Extract the [x, y] coordinate from the center of the cell holding the provided text.  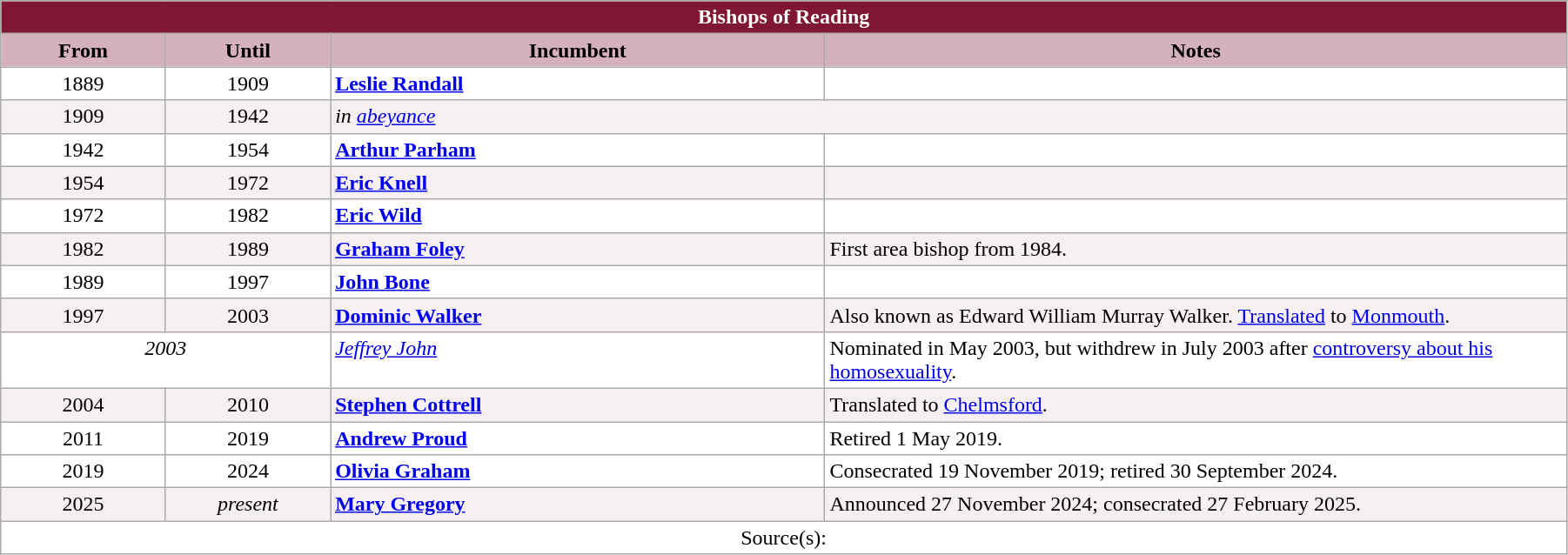
Arthur Parham [578, 150]
Translated to Chelmsford. [1196, 405]
2010 [247, 405]
Bishops of Reading [784, 17]
in abeyance [948, 117]
First area bishop from 1984. [1196, 249]
Source(s): [784, 538]
2004 [84, 405]
Andrew Proud [578, 438]
present [247, 505]
Jeffrey John [578, 360]
Stephen Cottrell [578, 405]
Retired 1 May 2019. [1196, 438]
Consecrated 19 November 2019; retired 30 September 2024. [1196, 471]
Mary Gregory [578, 505]
Until [247, 50]
Also known as Edward William Murray Walker. Translated to Monmouth. [1196, 315]
Olivia Graham [578, 471]
Dominic Walker [578, 315]
2011 [84, 438]
Notes [1196, 50]
John Bone [578, 282]
Eric Wild [578, 216]
Announced 27 November 2024; consecrated 27 February 2025. [1196, 505]
1889 [84, 84]
Leslie Randall [578, 84]
Graham Foley [578, 249]
2025 [84, 505]
From [84, 50]
Nominated in May 2003, but withdrew in July 2003 after controversy about his homosexuality. [1196, 360]
Eric Knell [578, 183]
2024 [247, 471]
Incumbent [578, 50]
